Scan for the cell matching the given text and deliver its (x, y) coordinate at center. 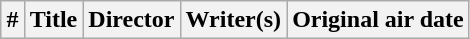
Original air date (378, 20)
# (12, 20)
Director (132, 20)
Title (54, 20)
Writer(s) (234, 20)
